Return the [X, Y] coordinate for the center point of the cell that contains the specified text.  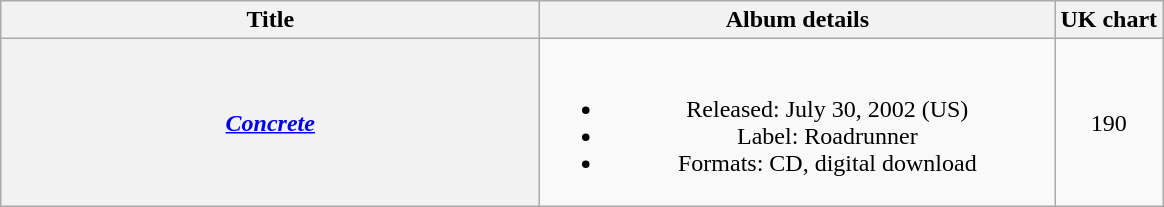
UK chart [1109, 20]
Concrete [270, 122]
Released: July 30, 2002 (US)Label: RoadrunnerFormats: CD, digital download [798, 122]
Album details [798, 20]
Title [270, 20]
190 [1109, 122]
